Extract the [x, y] coordinate from the center of the cell holding the provided text.  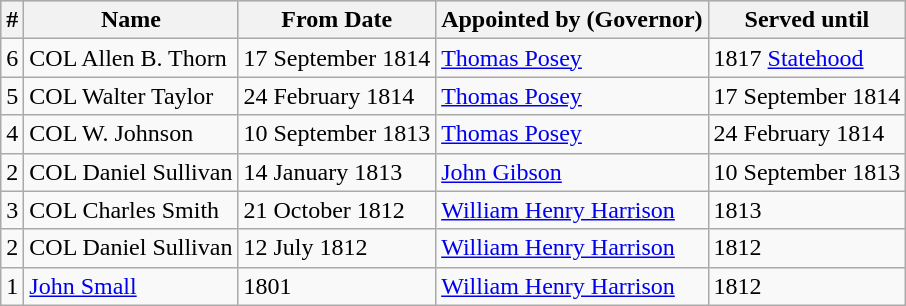
12 July 1812 [337, 248]
21 October 1812 [337, 210]
5 [12, 96]
4 [12, 134]
1817 Statehood [807, 58]
Appointed by (Governor) [572, 20]
1801 [337, 286]
6 [12, 58]
COL Walter Taylor [131, 96]
COL Allen B. Thorn [131, 58]
3 [12, 210]
Served until [807, 20]
# [12, 20]
John Gibson [572, 172]
14 January 1813 [337, 172]
1813 [807, 210]
John Small [131, 286]
1 [12, 286]
COL Charles Smith [131, 210]
COL W. Johnson [131, 134]
Name [131, 20]
From Date [337, 20]
